Detect which cell encompasses the target text, then output its [x, y] center coordinate. 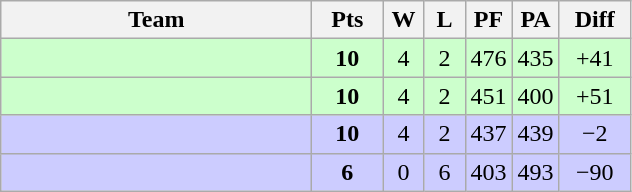
476 [488, 58]
Team [156, 20]
493 [536, 172]
PA [536, 20]
−2 [594, 134]
+51 [594, 96]
−90 [594, 172]
+41 [594, 58]
L [444, 20]
437 [488, 134]
451 [488, 96]
400 [536, 96]
Pts [348, 20]
439 [536, 134]
W [404, 20]
Diff [594, 20]
PF [488, 20]
0 [404, 172]
435 [536, 58]
403 [488, 172]
